For the text-containing cell, return its midpoint in [x, y] coordinate format. 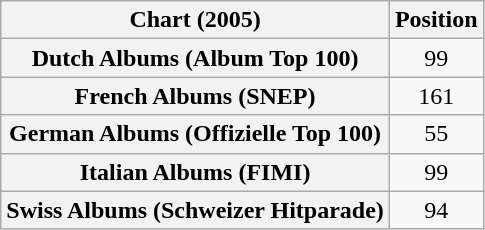
Position [436, 20]
Swiss Albums (Schweizer Hitparade) [196, 210]
French Albums (SNEP) [196, 96]
Italian Albums (FIMI) [196, 172]
55 [436, 134]
161 [436, 96]
German Albums (Offizielle Top 100) [196, 134]
Chart (2005) [196, 20]
94 [436, 210]
Dutch Albums (Album Top 100) [196, 58]
